Determine the [x, y] coordinate at the center of the cell enclosing the given text.  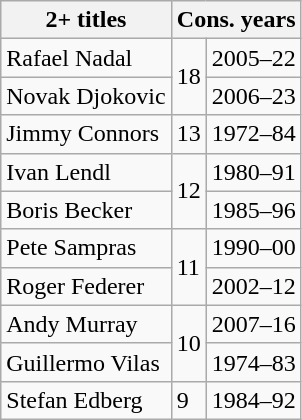
Ivan Lendl [86, 172]
Jimmy Connors [86, 134]
10 [188, 343]
Guillermo Vilas [86, 362]
2002–12 [254, 286]
Novak Djokovic [86, 96]
1972–84 [254, 134]
1980–91 [254, 172]
18 [188, 77]
Stefan Edberg [86, 400]
1985–96 [254, 210]
2005–22 [254, 58]
1990–00 [254, 248]
Roger Federer [86, 286]
13 [188, 134]
Boris Becker [86, 210]
2006–23 [254, 96]
Pete Sampras [86, 248]
Andy Murray [86, 324]
Rafael Nadal [86, 58]
2007–16 [254, 324]
9 [188, 400]
12 [188, 191]
1984–92 [254, 400]
2+ titles [86, 20]
1974–83 [254, 362]
Cons. years [236, 20]
11 [188, 267]
